Pinpoint the cell where the given text exists, returning its [X, Y] midpoint coordinate. 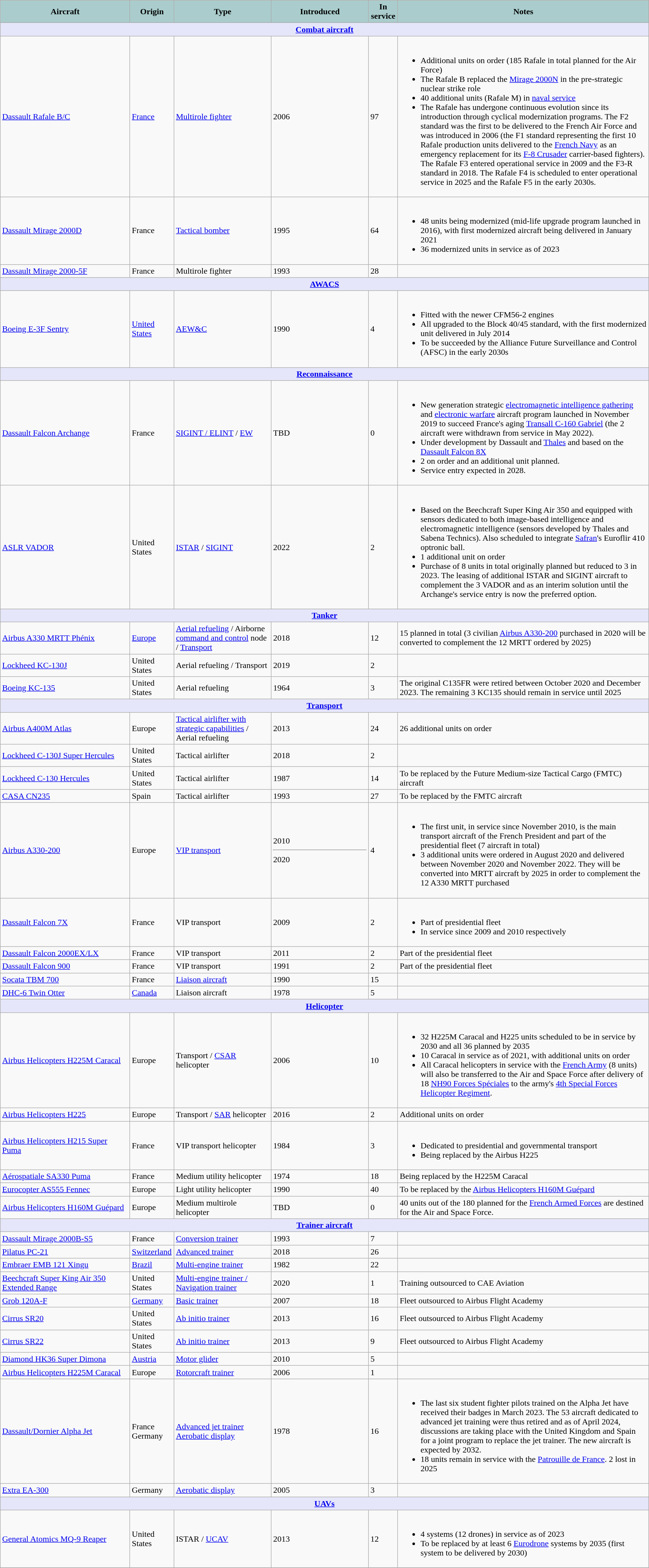
Diamond HK36 Super Dimona [65, 1359]
CASA CN235 [65, 796]
22 [383, 1265]
Dassault/Dornier Alpha Jet [65, 1431]
ISTAR / UCAV [223, 1539]
28 [383, 271]
15 planned in total (3 civilian Airbus A330-200 purchased in 2020 will be converted to complement the 12 MRTT ordered by 2025) [523, 638]
2009 [320, 922]
Origin [152, 12]
Socata TBM 700 [65, 979]
To be replaced by the FMTC aircraft [523, 796]
Airbus A330 MRTT Phénix [65, 638]
Basic trainer [223, 1301]
2019 [320, 665]
1995 [320, 231]
Additional units on order [523, 1114]
Eurocopter AS555 Fennec [65, 1190]
1987 [320, 778]
26 [383, 1252]
Embraer EMB 121 Xingu [65, 1265]
Cirrus SR22 [65, 1341]
Trainer aircraft [324, 1225]
Extra EA-300 [65, 1490]
DHC-6 Twin Otter [65, 993]
Dassault Falcon 900 [65, 966]
Motor glider [223, 1359]
Airbus Helicopters H215 Super Puma [65, 1145]
Pilatus PC-21 [65, 1252]
Dassault Falcon Archange [65, 433]
Switzerland [152, 1252]
Medium utility helicopter [223, 1176]
7 [383, 1239]
97 [383, 117]
2016 [320, 1114]
24 [383, 728]
Part of presidential fleetIn service since 2009 and 2010 respectively [523, 922]
Dassault Falcon 2000EX/LX [65, 953]
1991 [320, 966]
Austria [152, 1359]
15 [383, 979]
Transport [324, 706]
Training outsourced to CAE Aviation [523, 1283]
VIP transport helicopter [223, 1145]
Helicopter [324, 1006]
Aerial refueling / Airborne command and control node / Transport [223, 638]
Reconnaissance [324, 374]
Combat aircraft [324, 29]
Advanced jet trainerAerobatic display [223, 1431]
40 [383, 1190]
Transport / SAR helicopter [223, 1114]
26 additional units on order [523, 728]
2022 [320, 547]
Dassault Mirage 2000-5F [65, 271]
Lockheed KC-130J [65, 665]
ASLR VADOR [65, 547]
AWACS [324, 284]
General Atomics MQ-9 Reaper [65, 1539]
Tactical airlifter with strategic capabilities / Aerial refueling [223, 728]
Dassault Mirage 2000B-S5 [65, 1239]
40 units out of the 180 planned for the French Armed Forces are destined for the Air and Space Force. [523, 1208]
Transport / CSAR helicopter [223, 1060]
Airbus A330-200 [65, 850]
Tanker [324, 615]
Dedicated to presidential and governmental transportBeing replaced by the Airbus H225 [523, 1145]
In service [383, 12]
Tactical bomber [223, 231]
Airbus Helicopters H225 [65, 1114]
27 [383, 796]
Rotorcraft trainer [223, 1372]
Being replaced by the H225M Caracal [523, 1176]
Introduced [320, 12]
2010 [320, 1359]
1974 [320, 1176]
9 [383, 1341]
Aerial refueling [223, 688]
Spain [152, 796]
Aerial refueling / Transport [223, 665]
1982 [320, 1265]
Airbus A400M Atlas [65, 728]
64 [383, 231]
To be replaced by the Future Medium-size Tactical Cargo (FMTC) aircraft [523, 778]
14 [383, 778]
Beechcraft Super King Air 350 Extended Range [65, 1283]
AEW&C [223, 329]
Multi-engine trainer / Navigation trainer [223, 1283]
FranceGermany [152, 1431]
Brazil [152, 1265]
Multi-engine trainer [223, 1265]
Medium multirole helicopter [223, 1208]
Dassault Rafale B/C [65, 117]
1984 [320, 1145]
4 systems (12 drones) in service as of 2023To be replaced by at least 6 Eurodrone systems by 2035 (first system to be delivered by 2030) [523, 1539]
Aérospatiale SA330 Puma [65, 1176]
Conversion trainer [223, 1239]
Boeing KC-135 [65, 688]
20102020 [320, 850]
2020 [320, 1283]
2005 [320, 1490]
Type [223, 12]
Canada [152, 993]
Dassault Falcon 7X [65, 922]
Grob 120A-F [65, 1301]
The original C135FR were retired between October 2020 and December 2023. The remaining 3 KC135 should remain in service until 2025 [523, 688]
Lockheed C-130J Super Hercules [65, 755]
Aircraft [65, 12]
UAVs [324, 1503]
Light utility helicopter [223, 1190]
Advanced trainer [223, 1252]
To be replaced by the Airbus Helicopters H160M Guépard [523, 1190]
Cirrus SR20 [65, 1319]
Aerobatic display [223, 1490]
1964 [320, 688]
Boeing E-3F Sentry [65, 329]
ISTAR / SIGINT [223, 547]
SIGINT / ELINT / EW [223, 433]
Airbus Helicopters H160M Guépard [65, 1208]
2007 [320, 1301]
2011 [320, 953]
10 [383, 1060]
Lockheed C-130 Hercules [65, 778]
Dassault Mirage 2000D [65, 231]
Notes [523, 12]
